Provide the (x, y) coordinate of the cell's center where the given text is located.  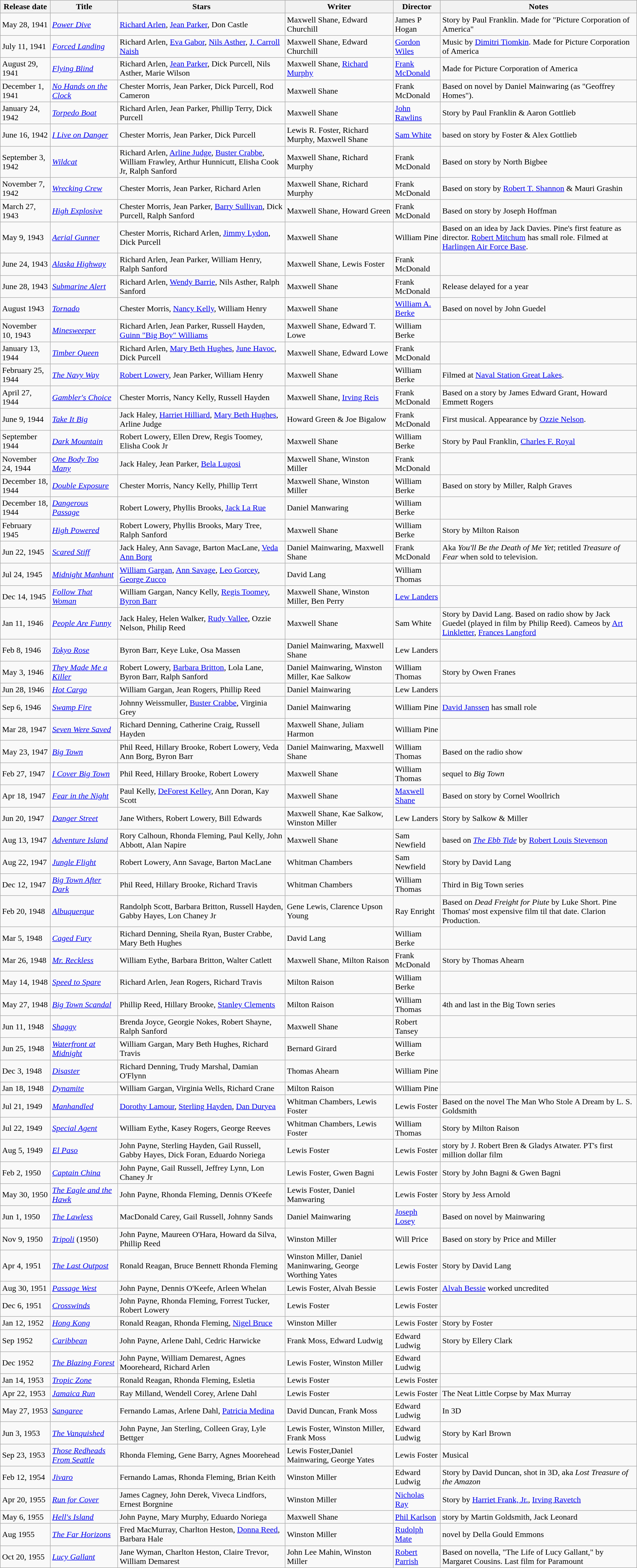
Lewis Foster, Gwen Bagni (339, 1173)
William A. Berke (417, 308)
Jun 1, 1950 (25, 1217)
Phil Reed, Hillary Brooke, Robert Lowery (201, 774)
Chester Morris, Nancy Kelly, Russell Hayden (201, 397)
August 1943 (25, 308)
Music by Dimitri Tiomkin. Made for Picture Corporation of America (538, 46)
Maxwell Shane, Juliam Harmon (339, 729)
Ronald Reagan, Bruce Bennett Rhonda Fleming (201, 1266)
Paul Kelly, DeForest Kelley, Ann Doran, Kay Scott (201, 796)
story by Martin Goldsmith, Jack Leonard (538, 1517)
William Gargan, Mary Beth Hughes, Richard Travis (201, 1049)
Disaster (84, 1071)
Stars (201, 7)
November 7, 1942 (25, 189)
I Live on Danger (84, 135)
Chester Morris, Jean Parker, Barry Sullivan, Dick Purcell, Ralph Sanford (201, 210)
Power Dive (84, 25)
Richard Denning, Trudy Marshal, Damian O'Flynn (201, 1071)
based on story by Foster & Alex Gottlieb (538, 135)
Chester Morris, Jean Parker, Richard Arlen (201, 189)
Apr 4, 1951 (25, 1266)
Danger Street (84, 818)
May 14, 1948 (25, 982)
Passage West (84, 1288)
Jack Haley, Ann Savage, Barton MacLane, Veda Ann Borg (201, 552)
Story by Harriet Frank, Jr., Irving Ravetch (538, 1500)
Feb 2, 1950 (25, 1173)
Notes (538, 7)
Gambler's Choice (84, 397)
Phillip Reed, Hillary Brooke, Stanley Clements (201, 1004)
Director (417, 7)
Dorothy Lamour, Sterling Hayden, Dan Duryea (201, 1106)
Story by Foster (538, 1323)
April 27, 1944 (25, 397)
sequel to Big Town (538, 774)
Caged Fury (84, 938)
The Lawless (84, 1217)
James Cagney, John Derek, Viveca Lindfors, Ernest Borgnine (201, 1500)
Nov 9, 1950 (25, 1239)
Hell's Island (84, 1517)
Maxwell Shane, Irving Reis (339, 397)
Richard Arlen, Arline Judge, Buster Crabbe, William Frawley, Arthur Hunnicutt, Elisha Cook Jr, Ralph Sanford (201, 162)
Chester Morris, Jean Parker, Dick Purcell (201, 135)
Ronald Reagan, Rhonda Fleming, Esletia (201, 1380)
Fred MacMurray, Charlton Heston, Donna Reed, Barbara Hale (201, 1534)
Story by Paul Franklin & Aaron Gottlieb (538, 113)
Daniel Manwaring (339, 508)
September 3, 1942 (25, 162)
Gene Lewis, Clarence Upson Young (339, 911)
John Payne, Sterling Hayden, Gail Russell, Gabby Hayes, Dick Foran, Eduardo Noriega (201, 1150)
Richard Arlen, Jean Parker, Don Castle (201, 25)
Maxwell Shane, Winston Miller, Ben Perry (339, 597)
Rhonda Fleming, Gene Barry, Agnes Moorehead (201, 1455)
May 6, 1955 (25, 1517)
Aug 5, 1949 (25, 1150)
Based on a story by James Edward Grant, Howard Emmett Rogers (538, 397)
Hot Cargo (84, 690)
Robert Lowery, Ellen Drew, Regis Toomey, Elisha Cook Jr (201, 441)
Dec 3, 1948 (25, 1071)
Jan 11, 1946 (25, 623)
Based on story by Joseph Hoffman (538, 210)
Lucy Gallant (84, 1557)
People Are Funny (84, 623)
May 30, 1950 (25, 1194)
MacDonald Carey, Gail Russell, Johnny Sands (201, 1217)
Rudolph Mate (417, 1534)
Chester Morris, Nancy Kelly, Phillip Terrt (201, 486)
Will Price (417, 1239)
Ronald Reagan, Rhonda Fleming, Nigel Bruce (201, 1323)
Big Town After Dark (84, 885)
Submarine Alert (84, 286)
James P Hogan (417, 25)
Big Town Scandal (84, 1004)
Sep 23, 1953 (25, 1455)
One Body Too Many (84, 464)
Alaska Highway (84, 264)
John Payne, William Demarest, Agnes Mooreheard, Richard Arlen (201, 1363)
November 24, 1944 (25, 464)
Richard Arlen, Jean Parker, Phillip Terry, Dick Purcell (201, 113)
Richard Arlen, Jean Parker, Russell Hayden, Guinn "Big Boy" Williams (201, 331)
Based on story by Price and Miller (538, 1239)
The Vanquished (84, 1433)
John Rawlins (417, 113)
Robert Parrish (417, 1557)
Dark Mountain (84, 441)
Tropic Zone (84, 1380)
Filmed at Naval Station Great Lakes. (538, 375)
Based on the radio show (538, 752)
Midnight Manhunt (84, 574)
Jun 25, 1948 (25, 1049)
The Far Horizons (84, 1534)
William Gargan, Jean Rogers, Phillip Reed (201, 690)
May 27, 1948 (25, 1004)
Robert Lowery, Barbara Britton, Lola Lane, Byron Barr, Ralph Sanford (201, 672)
Jul 24, 1945 (25, 574)
High Explosive (84, 210)
Fear in the Night (84, 796)
Aug 30, 1951 (25, 1288)
Jane Withers, Robert Lowery, Bill Edwards (201, 818)
Run for Cover (84, 1500)
Mar 28, 1947 (25, 729)
Jun 20, 1947 (25, 818)
Third in Big Town series (538, 885)
May 27, 1953 (25, 1411)
Dec 6, 1951 (25, 1305)
Based on story by Miller, Ralph Graves (538, 486)
based on The Ebb Tide by Robert Louis Stevenson (538, 840)
Jivaro (84, 1477)
High Powered (84, 530)
Take It Big (84, 419)
Robert Lowery, Ann Savage, Barton MacLane (201, 862)
Tokyo Rose (84, 650)
Robert Lowery, Phyllis Brooks, Jack La Rue (201, 508)
Nicholas Ray (417, 1500)
The Last Outpost (84, 1266)
Maxwell Shane, Howard Green (339, 210)
Feb 12, 1954 (25, 1477)
novel by Della Gould Emmons (538, 1534)
Story by Thomas Ahearn (538, 960)
Lewis Foster, Daniel Manwaring (339, 1194)
Thomas Ahearn (339, 1071)
June 28, 1943 (25, 286)
Based on story by North Bigbee (538, 162)
Release delayed for a year (538, 286)
Swamp Fire (84, 708)
Albuquerque (84, 911)
Apr 22, 1953 (25, 1393)
Aug 1955 (25, 1534)
Forced Landing (84, 46)
Manhandled (84, 1106)
John Lee Mahin, Winston Miller (339, 1557)
Oct 20, 1955 (25, 1557)
In 3D (538, 1411)
February 1945 (25, 530)
November 10, 1943 (25, 331)
Joseph Losey (417, 1217)
Richard Denning, Catherine Craig, Russell Hayden (201, 729)
Torpedo Boat (84, 113)
Speed to Spare (84, 982)
Fernando Lamas, Rhonda Fleming, Brian Keith (201, 1477)
Phil Reed, Hillary Brooke, Robert Lowery, Veda Ann Borg, Byron Barr (201, 752)
I Cover Big Town (84, 774)
No Hands on the Clock (84, 91)
Tripoli (1950) (84, 1239)
Aka You'll Be the Death of Me Yet; retitled Treasure of Fear when sold to television. (538, 552)
John Payne, Mary Murphy, Eduardo Noriega (201, 1517)
Based on Dead Freight for Piute by Luke Short. Pine Thomas' most expensive film til that date. Clarion Production. (538, 911)
Jul 21, 1949 (25, 1106)
Lewis Foster,Daniel Mainwaring, George Yates (339, 1455)
Story by Paul Franklin. Made for "Picture Corporation of America" (538, 25)
Aug 13, 1947 (25, 840)
The Navy Way (84, 375)
4th and last in the Big Town series (538, 1004)
Daniel Mainwaring, Winston Miller, Kae Salkow (339, 672)
Adventure Island (84, 840)
Phil Karlson (417, 1517)
Hong Kong (84, 1323)
Jamaica Run (84, 1393)
Richard Denning, Sheila Ryan, Buster Crabbe, Mary Beth Hughes (201, 938)
Captain China (84, 1173)
Alvah Bessie worked uncredited (538, 1288)
Jack Haley, Helen Walker, Rudy Vallee, Ozzie Nelson, Philip Reed (201, 623)
Jun 28, 1946 (25, 690)
Maxwell Shane, Milton Raison (339, 960)
John Payne, Gail Russell, Jeffrey Lynn, Lon Chaney Jr (201, 1173)
June 9, 1944 (25, 419)
Lewis Foster, Winston Miller (339, 1363)
Jan 14, 1953 (25, 1380)
March 27, 1943 (25, 210)
Wildcat (84, 162)
Jane Wyman, Charlton Heston, Claire Trevor, William Demarest (201, 1557)
Robert Lowery, Jean Parker, William Henry (201, 375)
Double Exposure (84, 486)
May 9, 1943 (25, 237)
Lewis Foster, Winston Miller, Frank Moss (339, 1433)
Howard Green & Joe Bigalow (339, 419)
story by J. Robert Bren & Gladys Atwater. PT's first million dollar film (538, 1150)
Story by Jess Arnold (538, 1194)
December 1, 1941 (25, 91)
Crosswinds (84, 1305)
Minesweeper (84, 331)
John Payne, Dennis O'Keefe, Arleen Whelan (201, 1288)
David Duncan, Frank Moss (339, 1411)
John Payne, Maureen O'Hara, Howard da Silva, Phillip Reed (201, 1239)
Feb 8, 1946 (25, 650)
Winston Miller, Daniel Maninwaring, George Worthing Yates (339, 1266)
Release date (25, 7)
Based on novella, "The Life of Lucy Gallant," by Margaret Cousins. Last film for Paramount (538, 1557)
Maxwell Shane, Edward Lowe (339, 353)
El Paso (84, 1150)
John Payne, Rhonda Fleming, Dennis O'Keefe (201, 1194)
William Gargan, Virginia Wells, Richard Crane (201, 1089)
Story by Ellery Clark (538, 1340)
Chester Morris, Richard Arlen, Jimmy Lydon, Dick Purcell (201, 237)
Jul 22, 1949 (25, 1128)
Bernard Girard (339, 1049)
Feb 27, 1947 (25, 774)
Apr 18, 1947 (25, 796)
Phil Reed, Hillary Brooke, Richard Travis (201, 885)
May 3, 1946 (25, 672)
Sangaree (84, 1411)
Based on story by Robert T. Shannon & Mauri Grashin (538, 189)
Richard Arlen, Eva Gabor, Nils Asther, J. Carroll Naish (201, 46)
First musical. Appearance by Ozzie Nelson. (538, 419)
Timber Queen (84, 353)
Jun 11, 1948 (25, 1027)
The Neat Little Corpse by Max Murray (538, 1393)
Based on an idea by Jack Davies. Pine's first feature as director. Robert Mitchum has small role. Filmed at Harlingen Air Force Base. (538, 237)
Writer (339, 7)
Story by David Duncan, shot in 3D, aka Lost Treasure of the Amazon (538, 1477)
Ray Milland, Wendell Corey, Arlene Dahl (201, 1393)
Johnny Weissmuller, Buster Crabbe, Virginia Grey (201, 708)
Robert Tansey (417, 1027)
Maxwell Shane, Lewis Foster (339, 264)
Aerial Gunner (84, 237)
Dec 12, 1947 (25, 885)
Based on novel by John Guedel (538, 308)
Richard Arlen, Jean Parker, William Henry, Ralph Sanford (201, 264)
David Janssen has small role (538, 708)
Aug 22, 1947 (25, 862)
Special Agent (84, 1128)
Story by David Lang. Based on radio show by Jack Guedel (played in film by Philip Reed). Cameos by Art Linkletter, Frances Langford (538, 623)
February 25, 1944 (25, 375)
Based on the novel The Man Who Stole A Dream by L. S. Goldsmith (538, 1106)
June 24, 1943 (25, 264)
Waterfront at Midnight (84, 1049)
May 28, 1941 (25, 25)
Sep 1952 (25, 1340)
Dangerous Passage (84, 508)
Richard Arlen, Jean Parker, Dick Purcell, Nils Asther, Marie Wilson (201, 69)
July 11, 1941 (25, 46)
Story by Paul Franklin, Charles F. Royal (538, 441)
Seven Were Saved (84, 729)
Big Town (84, 752)
They Made Me a Killer (84, 672)
Flying Blind (84, 69)
Fernando Lamas, Arlene Dahl, Patricia Medina (201, 1411)
Story by John Bagni & Gwen Bagni (538, 1173)
The Blazing Forest (84, 1363)
Story by Salkow & Miller (538, 818)
Gordon Wiles (417, 46)
Maxwell Shane, Kae Salkow, Winston Miller (339, 818)
Lewis Foster, Alvah Bessie (339, 1288)
Randolph Scott, Barbara Britton, Russell Hayden, Gabby Hayes, Lon Chaney Jr (201, 911)
Those Redheads From Seattle (84, 1455)
Rory Calhoun, Rhonda Fleming, Paul Kelly, John Abbott, Alan Napire (201, 840)
Richard Arlen, Mary Beth Hughes, June Havoc, Dick Purcell (201, 353)
Dynamite (84, 1089)
Richard Arlen, Jean Rogers, Richard Travis (201, 982)
Feb 20, 1948 (25, 911)
Musical (538, 1455)
Shaggy (84, 1027)
Jan 18, 1948 (25, 1089)
Mar 26, 1948 (25, 960)
Jack Haley, Jean Parker, Bela Lugosi (201, 464)
Dec 14, 1945 (25, 597)
William Gargan, Nancy Kelly, Regis Toomey, Byron Barr (201, 597)
Caribbean (84, 1340)
Made for Picture Corporation of America (538, 69)
Brenda Joyce, Georgie Nokes, Robert Shayne, Ralph Sanford (201, 1027)
William Eythe, Kasey Rogers, George Reeves (201, 1128)
Wrecking Crew (84, 189)
John Payne, Rhonda Fleming, Forrest Tucker, Robert Lowery (201, 1305)
Based on novel by Mainwaring (538, 1217)
Richard Arlen, Wendy Barrie, Nils Asther, Ralph Sanford (201, 286)
William Eythe, Barbara Britton, Walter Catlett (201, 960)
May 23, 1947 (25, 752)
Byron Barr, Keye Luke, Osa Massen (201, 650)
September 1944 (25, 441)
Jan 12, 1952 (25, 1323)
Follow That Woman (84, 597)
Maxwell Shane, Edward T. Lowe (339, 331)
Story by Owen Franes (538, 672)
William Gargan, Ann Savage, Leo Gorcey, George Zucco (201, 574)
Jun 22, 1945 (25, 552)
Scared Stiff (84, 552)
Robert Lowery, Phyllis Brooks, Mary Tree, Ralph Sanford (201, 530)
John Payne, Arlene Dahl, Cedric Harwicke (201, 1340)
Tornado (84, 308)
Mar 5, 1948 (25, 938)
January 13, 1944 (25, 353)
Lewis R. Foster, Richard Murphy, Maxwell Shane (339, 135)
Jungle Flight (84, 862)
Frank Moss, Edward Ludwig (339, 1340)
Mr. Reckless (84, 960)
Apr 20, 1955 (25, 1500)
Dec 1952 (25, 1363)
Ray Enright (417, 911)
Based on story by Cornel Woollrich (538, 796)
Title (84, 7)
January 24, 1942 (25, 113)
Sep 6, 1946 (25, 708)
August 29, 1941 (25, 69)
Chester Morris, Nancy Kelly, William Henry (201, 308)
Jack Haley, Harriet Hilliard, Mary Beth Hughes, Arline Judge (201, 419)
Chester Morris, Jean Parker, Dick Purcell, Rod Cameron (201, 91)
The Eagle and the Hawk (84, 1194)
Jun 3, 1953 (25, 1433)
June 16, 1942 (25, 135)
Based on novel by Daniel Mainwaring (as "Geoffrey Homes"). (538, 91)
John Payne, Jan Sterling, Colleen Gray, Lyle Bettger (201, 1433)
Story by Karl Brown (538, 1433)
